Identify which cell holds the provided text, then report its [x, y] central coordinate. 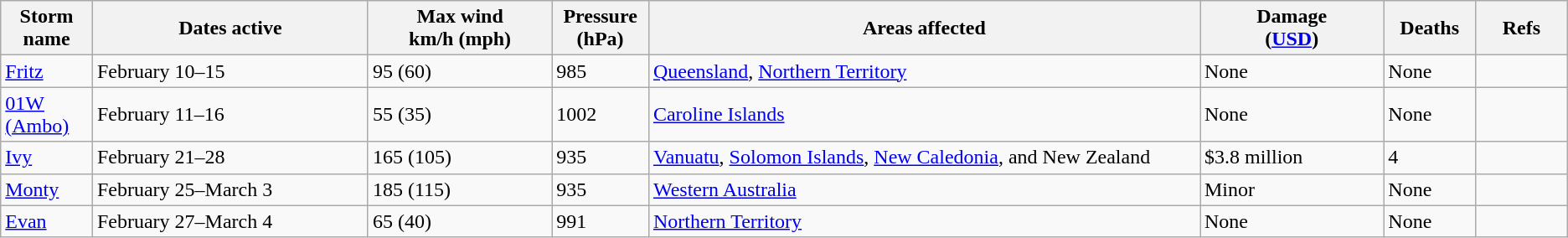
Caroline Islands [924, 114]
Fritz [47, 71]
Pressure(hPa) [601, 28]
February 10–15 [230, 71]
Western Australia [924, 189]
185 (115) [459, 189]
Monty [47, 189]
February 21–28 [230, 158]
55 (35) [459, 114]
Queensland, Northern Territory [924, 71]
985 [601, 71]
February 11–16 [230, 114]
Max windkm/h (mph) [459, 28]
95 (60) [459, 71]
Ivy [47, 158]
February 25–March 3 [230, 189]
Refs [1521, 28]
$3.8 million [1292, 158]
Areas affected [924, 28]
991 [601, 221]
Evan [47, 221]
4 [1430, 158]
Northern Territory [924, 221]
165 (105) [459, 158]
Minor [1292, 189]
1002 [601, 114]
Vanuatu, Solomon Islands, New Caledonia, and New Zealand [924, 158]
Storm name [47, 28]
Damage(USD) [1292, 28]
Deaths [1430, 28]
February 27–March 4 [230, 221]
Dates active [230, 28]
01W (Ambo) [47, 114]
65 (40) [459, 221]
